Capture the cell that displays the provided text and extract its [x, y] central coordinate. 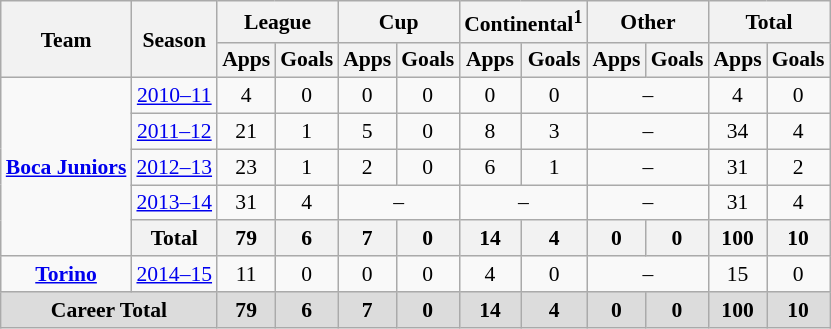
Other [648, 22]
Boca Juniors [66, 167]
11 [246, 274]
15 [737, 274]
2013–14 [174, 203]
34 [737, 132]
8 [490, 132]
21 [246, 132]
2010–11 [174, 96]
Season [174, 40]
Torino [66, 274]
2014–15 [174, 274]
Continental1 [523, 22]
2012–13 [174, 167]
2011–12 [174, 132]
Team [66, 40]
League [278, 22]
23 [246, 167]
5 [367, 132]
3 [554, 132]
Cup [398, 22]
Career Total [109, 310]
